Locate the cell with the specified text and output its [x, y] center coordinate. 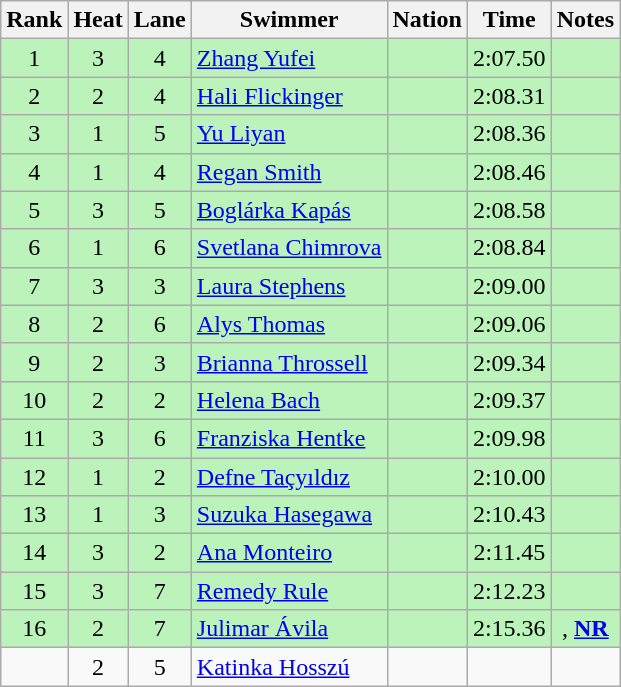
13 [34, 515]
Julimar Ávila [289, 629]
2:09.98 [509, 438]
Lane [160, 20]
Yu Liyan [289, 134]
Laura Stephens [289, 286]
Swimmer [289, 20]
Brianna Throssell [289, 362]
2:08.84 [509, 248]
14 [34, 553]
Alys Thomas [289, 324]
9 [34, 362]
2:09.34 [509, 362]
Franziska Hentke [289, 438]
15 [34, 591]
12 [34, 477]
2:08.58 [509, 210]
2:09.37 [509, 400]
2:15.36 [509, 629]
10 [34, 400]
2:08.46 [509, 172]
16 [34, 629]
2:08.31 [509, 96]
Nation [427, 20]
Svetlana Chimrova [289, 248]
2:07.50 [509, 58]
2:11.45 [509, 553]
2:08.36 [509, 134]
Regan Smith [289, 172]
2:12.23 [509, 591]
Heat [98, 20]
Defne Taçyıldız [289, 477]
Suzuka Hasegawa [289, 515]
, NR [585, 629]
2:09.00 [509, 286]
Zhang Yufei [289, 58]
Remedy Rule [289, 591]
2:09.06 [509, 324]
Katinka Hosszú [289, 667]
Notes [585, 20]
2:10.43 [509, 515]
2:10.00 [509, 477]
Boglárka Kapás [289, 210]
Ana Monteiro [289, 553]
Helena Bach [289, 400]
Hali Flickinger [289, 96]
Time [509, 20]
Rank [34, 20]
11 [34, 438]
8 [34, 324]
